Identify which cell holds the provided text, then report its [x, y] central coordinate. 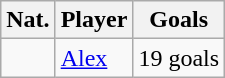
Alex [94, 58]
Nat. [28, 20]
19 goals [179, 58]
Goals [179, 20]
Player [94, 20]
